Provide the (x, y) coordinate of the cell's center where the given text is located.  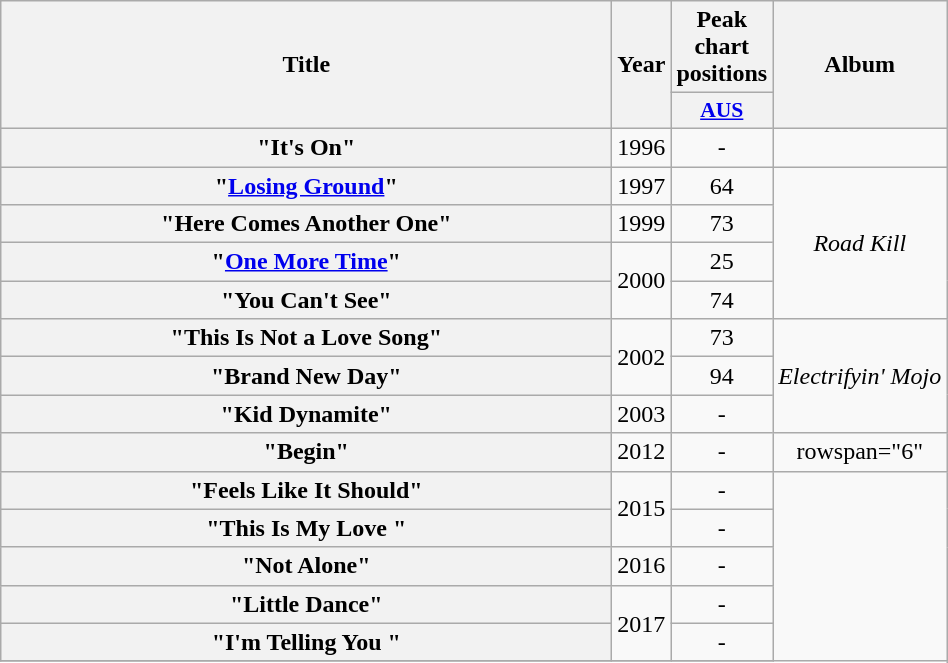
1997 (642, 185)
"Here Comes Another One" (306, 224)
2015 (642, 509)
"This Is My Love " (306, 528)
"Kid Dynamite" (306, 414)
"Not Alone" (306, 566)
2016 (642, 566)
AUS (722, 111)
Year (642, 65)
"Begin" (306, 452)
"One More Time" (306, 262)
2017 (642, 623)
Peak chart positions (722, 47)
2000 (642, 281)
1996 (642, 147)
94 (722, 376)
2012 (642, 452)
1999 (642, 224)
74 (722, 300)
"Losing Ground" (306, 185)
rowspan="6" (860, 452)
"Little Dance" (306, 604)
Title (306, 65)
"I'm Telling You " (306, 642)
"This Is Not a Love Song" (306, 338)
"It's On" (306, 147)
Electrifyin' Mojo (860, 376)
2003 (642, 414)
25 (722, 262)
Album (860, 65)
2002 (642, 357)
"Feels Like It Should" (306, 490)
64 (722, 185)
Road Kill (860, 242)
"Brand New Day" (306, 376)
"You Can't See" (306, 300)
